Return the [x, y] coordinate for the center point of the cell that contains the specified text.  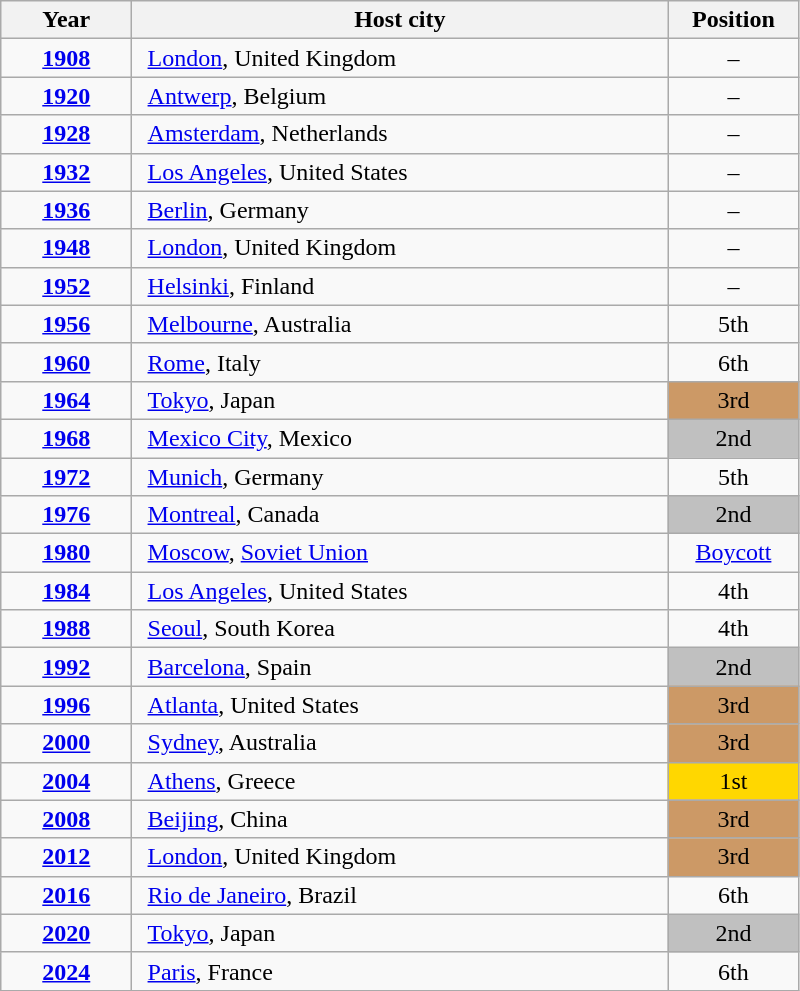
1988 [66, 629]
Munich, Germany [400, 477]
Athens, Greece [400, 781]
1952 [66, 286]
Sydney, Australia [400, 743]
1932 [66, 172]
1992 [66, 667]
2000 [66, 743]
1996 [66, 705]
2024 [66, 971]
Moscow, Soviet Union [400, 553]
1920 [66, 96]
2012 [66, 857]
Helsinki, Finland [400, 286]
1972 [66, 477]
2016 [66, 895]
1968 [66, 438]
Berlin, Germany [400, 210]
Rio de Janeiro, Brazil [400, 895]
Boycott [734, 553]
Seoul, South Korea [400, 629]
Rome, Italy [400, 362]
Mexico City, Mexico [400, 438]
Host city [400, 20]
1980 [66, 553]
Paris, France [400, 971]
1964 [66, 400]
1960 [66, 362]
Montreal, Canada [400, 515]
Beijing, China [400, 819]
2020 [66, 933]
2004 [66, 781]
1928 [66, 134]
1936 [66, 210]
1984 [66, 591]
Amsterdam, Netherlands [400, 134]
1908 [66, 58]
Year [66, 20]
1st [734, 781]
1976 [66, 515]
Position [734, 20]
1948 [66, 248]
2008 [66, 819]
1956 [66, 324]
Melbourne, Australia [400, 324]
Barcelona, Spain [400, 667]
Atlanta, United States [400, 705]
Antwerp, Belgium [400, 96]
